Output the [X, Y] coordinate of the center of the cell containing the given text.  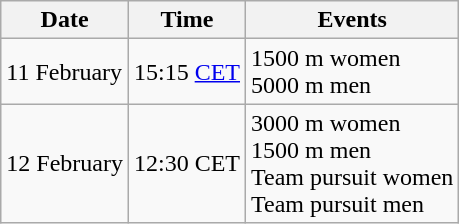
11 February [65, 72]
1500 m women5000 m men [352, 72]
12:30 CET [186, 164]
12 February [65, 164]
Date [65, 20]
Events [352, 20]
15:15 CET [186, 72]
3000 m women1500 m menTeam pursuit womenTeam pursuit men [352, 164]
Time [186, 20]
